Capture the cell that displays the provided text and extract its (X, Y) central coordinate. 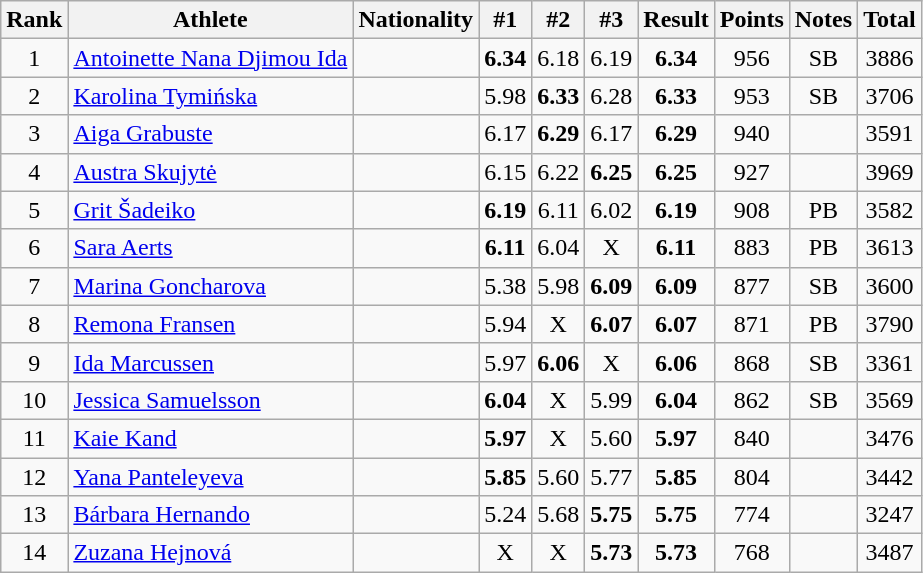
4 (34, 172)
Ida Marcussen (210, 362)
Bárbara Hernando (210, 515)
Zuzana Hejnová (210, 553)
Rank (34, 20)
3706 (890, 96)
9 (34, 362)
Result (676, 20)
927 (752, 172)
956 (752, 58)
Total (890, 20)
5.77 (612, 477)
3442 (890, 477)
2 (34, 96)
Marina Goncharova (210, 286)
877 (752, 286)
840 (752, 438)
768 (752, 553)
10 (34, 400)
3591 (890, 134)
12 (34, 477)
3790 (890, 324)
3487 (890, 553)
Yana Panteleyeva (210, 477)
Jessica Samuelsson (210, 400)
Nationality (416, 20)
3582 (890, 210)
11 (34, 438)
Remona Fransen (210, 324)
5.38 (506, 286)
6.15 (506, 172)
6.18 (558, 58)
5.94 (506, 324)
14 (34, 553)
#2 (558, 20)
Aiga Grabuste (210, 134)
7 (34, 286)
Points (752, 20)
6.28 (612, 96)
5.24 (506, 515)
6.22 (558, 172)
8 (34, 324)
Athlete (210, 20)
#1 (506, 20)
Notes (823, 20)
774 (752, 515)
1 (34, 58)
908 (752, 210)
3476 (890, 438)
868 (752, 362)
862 (752, 400)
3969 (890, 172)
5.68 (558, 515)
6 (34, 248)
3569 (890, 400)
953 (752, 96)
883 (752, 248)
5.99 (612, 400)
Grit Šadeiko (210, 210)
Antoinette Nana Djimou Ida (210, 58)
3886 (890, 58)
3600 (890, 286)
3 (34, 134)
13 (34, 515)
Kaie Kand (210, 438)
3247 (890, 515)
804 (752, 477)
940 (752, 134)
Karolina Tymińska (210, 96)
6.02 (612, 210)
3361 (890, 362)
Austra Skujytė (210, 172)
5 (34, 210)
3613 (890, 248)
#3 (612, 20)
871 (752, 324)
Sara Aerts (210, 248)
